Detect which cell encompasses the target text, then output its (X, Y) center coordinate. 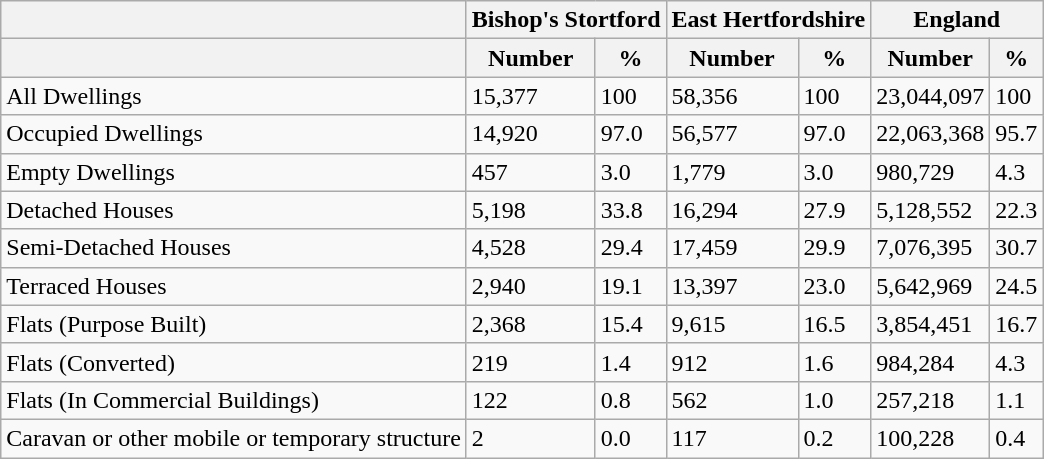
2 (530, 438)
912 (732, 362)
23.0 (834, 286)
13,397 (732, 286)
980,729 (930, 172)
27.9 (834, 210)
4,528 (530, 248)
1.6 (834, 362)
0.0 (630, 438)
257,218 (930, 400)
2,940 (530, 286)
Caravan or other mobile or temporary structure (234, 438)
0.4 (1016, 438)
0.8 (630, 400)
19.1 (630, 286)
England (957, 20)
1,779 (732, 172)
95.7 (1016, 134)
33.8 (630, 210)
15,377 (530, 96)
16.7 (1016, 324)
117 (732, 438)
Occupied Dwellings (234, 134)
122 (530, 400)
Semi-Detached Houses (234, 248)
Flats (In Commercial Buildings) (234, 400)
22,063,368 (930, 134)
56,577 (732, 134)
16,294 (732, 210)
219 (530, 362)
16.5 (834, 324)
0.2 (834, 438)
Detached Houses (234, 210)
457 (530, 172)
Terraced Houses (234, 286)
100,228 (930, 438)
All Dwellings (234, 96)
15.4 (630, 324)
23,044,097 (930, 96)
2,368 (530, 324)
5,198 (530, 210)
Bishop's Stortford (566, 20)
984,284 (930, 362)
562 (732, 400)
58,356 (732, 96)
17,459 (732, 248)
Flats (Purpose Built) (234, 324)
14,920 (530, 134)
Flats (Converted) (234, 362)
East Hertfordshire (768, 20)
29.9 (834, 248)
22.3 (1016, 210)
30.7 (1016, 248)
29.4 (630, 248)
5,642,969 (930, 286)
1.4 (630, 362)
7,076,395 (930, 248)
5,128,552 (930, 210)
1.1 (1016, 400)
3,854,451 (930, 324)
1.0 (834, 400)
Empty Dwellings (234, 172)
24.5 (1016, 286)
9,615 (732, 324)
